Search for the cell housing the specified text and yield its [X, Y] center coordinate. 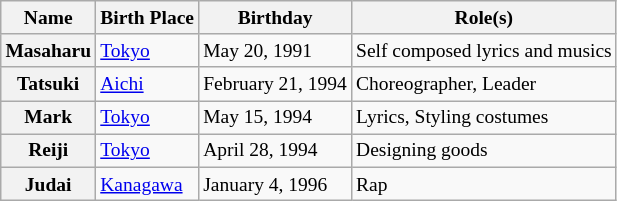
Rap [484, 184]
Self composed lyrics and musics [484, 50]
January 4, 1996 [276, 184]
Tatsuki [48, 84]
February 21, 1994 [276, 84]
May 15, 1994 [276, 118]
Lyrics, Styling costumes [484, 118]
Mark [48, 118]
Choreographer, Leader [484, 84]
April 28, 1994 [276, 150]
May 20, 1991 [276, 50]
Name [48, 18]
Kanagawa [148, 184]
Reiji [48, 150]
Aichi [148, 84]
Birthday [276, 18]
Birth Place [148, 18]
Masaharu [48, 50]
Role(s) [484, 18]
Designing goods [484, 150]
Judai [48, 184]
